Capture the cell that displays the provided text and extract its [X, Y] central coordinate. 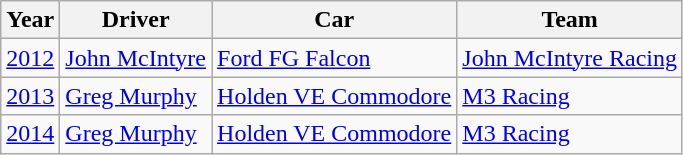
Driver [136, 20]
John McIntyre Racing [570, 58]
2013 [30, 96]
2012 [30, 58]
Ford FG Falcon [334, 58]
Team [570, 20]
2014 [30, 134]
John McIntyre [136, 58]
Car [334, 20]
Year [30, 20]
